Locate the cell with the specified text and output its [x, y] center coordinate. 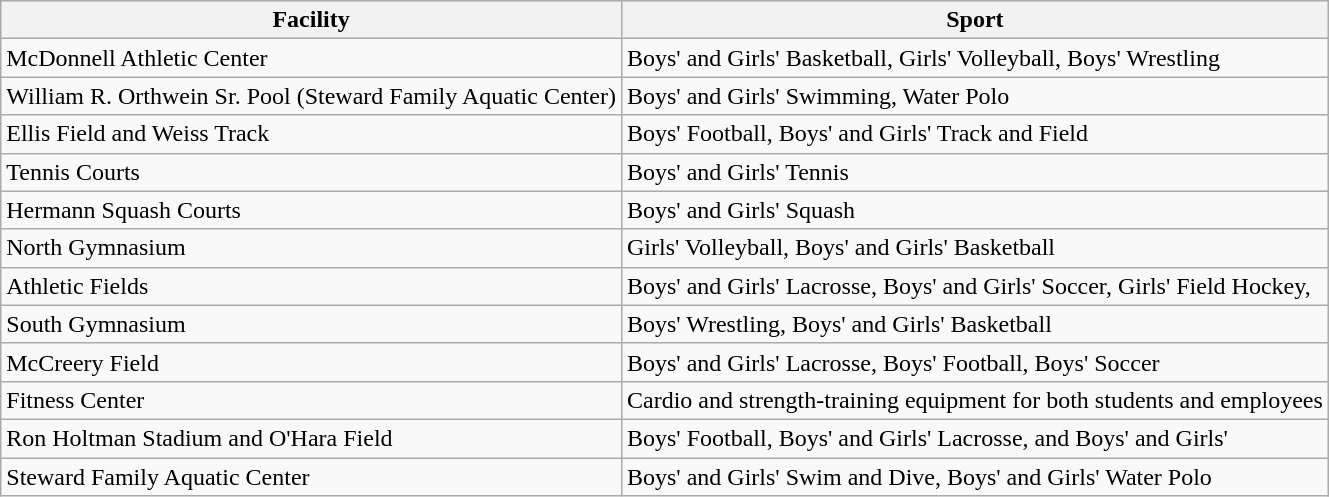
North Gymnasium [312, 248]
Hermann Squash Courts [312, 210]
Boys' and Girls' Lacrosse, Boys' and Girls' Soccer, Girls' Field Hockey, [974, 286]
Boys' and Girls' Tennis [974, 172]
Boys' Football, Boys' and Girls' Track and Field [974, 134]
Boys' and Girls' Squash [974, 210]
Boys' and Girls' Lacrosse, Boys' Football, Boys' Soccer [974, 362]
Ron Holtman Stadium and O'Hara Field [312, 438]
Tennis Courts [312, 172]
Girls' Volleyball, Boys' and Girls' Basketball [974, 248]
McCreery Field [312, 362]
McDonnell Athletic Center [312, 58]
William R. Orthwein Sr. Pool (Steward Family Aquatic Center) [312, 96]
Boys' and Girls' Swim and Dive, Boys' and Girls' Water Polo [974, 477]
Facility [312, 20]
Ellis Field and Weiss Track [312, 134]
Boys' Wrestling, Boys' and Girls' Basketball [974, 324]
Boys' and Girls' Swimming, Water Polo [974, 96]
Fitness Center [312, 400]
Boys' and Girls' Basketball, Girls' Volleyball, Boys' Wrestling [974, 58]
Cardio and strength-training equipment for both students and employees [974, 400]
Athletic Fields [312, 286]
Boys' Football, Boys' and Girls' Lacrosse, and Boys' and Girls' [974, 438]
South Gymnasium [312, 324]
Sport [974, 20]
Steward Family Aquatic Center [312, 477]
